Return [x, y] of the center of cell containing provided text 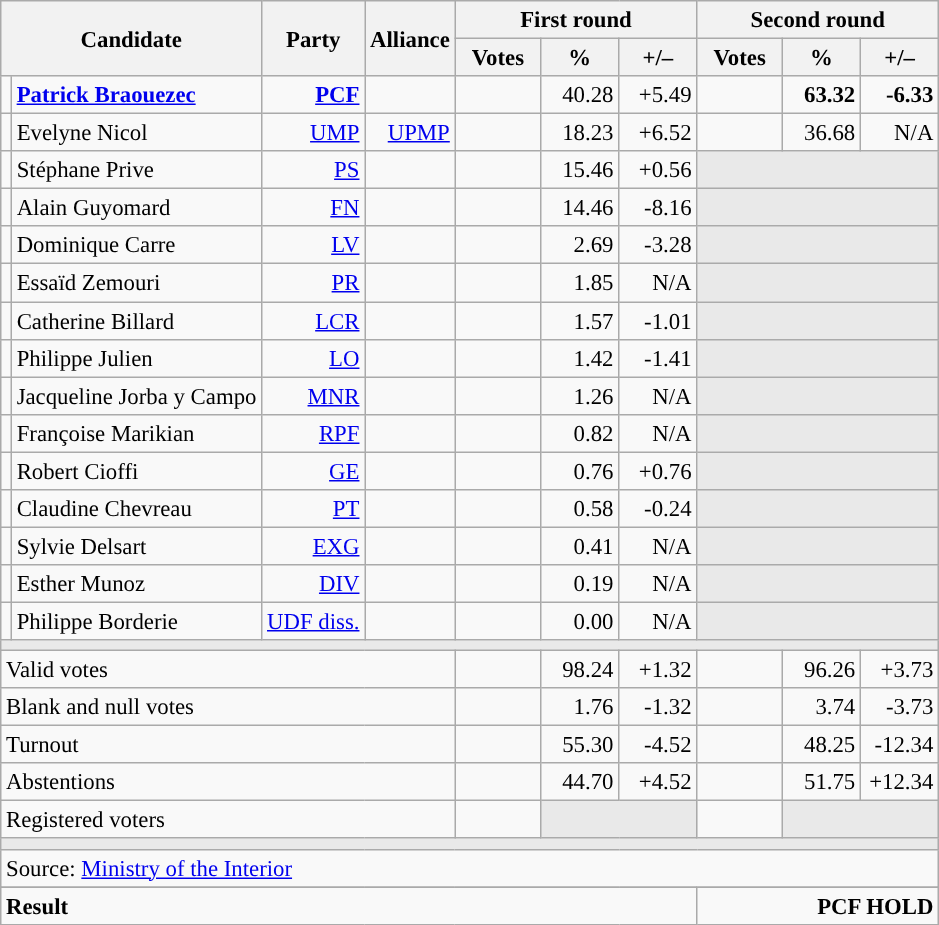
0.76 [580, 471]
1.85 [580, 283]
40.28 [580, 95]
Blank and null votes [228, 707]
36.68 [821, 133]
Patrick Braouezec [136, 95]
Second round [818, 20]
-8.16 [658, 208]
3.74 [821, 707]
LCR [314, 321]
Dominique Carre [136, 245]
-0.24 [658, 509]
GE [314, 471]
PS [314, 170]
Essaïd Zemouri [136, 283]
Robert Cioffi [136, 471]
MNR [314, 396]
UMP [314, 133]
Jacqueline Jorba y Campo [136, 396]
Candidate [132, 38]
UDF diss. [314, 621]
Valid votes [228, 670]
Alain Guyomard [136, 208]
Result [349, 906]
+0.56 [658, 170]
Catherine Billard [136, 321]
+6.52 [658, 133]
Philippe Julien [136, 358]
Philippe Borderie [136, 621]
LV [314, 245]
PCF [314, 95]
RPF [314, 433]
-6.33 [900, 95]
First round [576, 20]
Stéphane Prive [136, 170]
+1.32 [658, 670]
-4.52 [658, 745]
14.46 [580, 208]
PCF HOLD [818, 906]
Claudine Chevreau [136, 509]
98.24 [580, 670]
0.41 [580, 546]
PT [314, 509]
63.32 [821, 95]
0.58 [580, 509]
+12.34 [900, 782]
-3.73 [900, 707]
+0.76 [658, 471]
-3.28 [658, 245]
LO [314, 358]
18.23 [580, 133]
-12.34 [900, 745]
Source: Ministry of the Interior [470, 868]
15.46 [580, 170]
+5.49 [658, 95]
FN [314, 208]
Turnout [228, 745]
44.70 [580, 782]
DIV [314, 584]
0.82 [580, 433]
Françoise Marikian [136, 433]
Evelyne Nicol [136, 133]
1.76 [580, 707]
Registered voters [228, 820]
0.00 [580, 621]
0.19 [580, 584]
+3.73 [900, 670]
-1.32 [658, 707]
96.26 [821, 670]
51.75 [821, 782]
55.30 [580, 745]
Sylvie Delsart [136, 546]
Abstentions [228, 782]
Alliance [410, 38]
1.26 [580, 396]
2.69 [580, 245]
EXG [314, 546]
1.42 [580, 358]
PR [314, 283]
Party [314, 38]
UPMP [410, 133]
-1.41 [658, 358]
Esther Munoz [136, 584]
1.57 [580, 321]
48.25 [821, 745]
-1.01 [658, 321]
+4.52 [658, 782]
